Return [X, Y] of the center of cell containing provided text 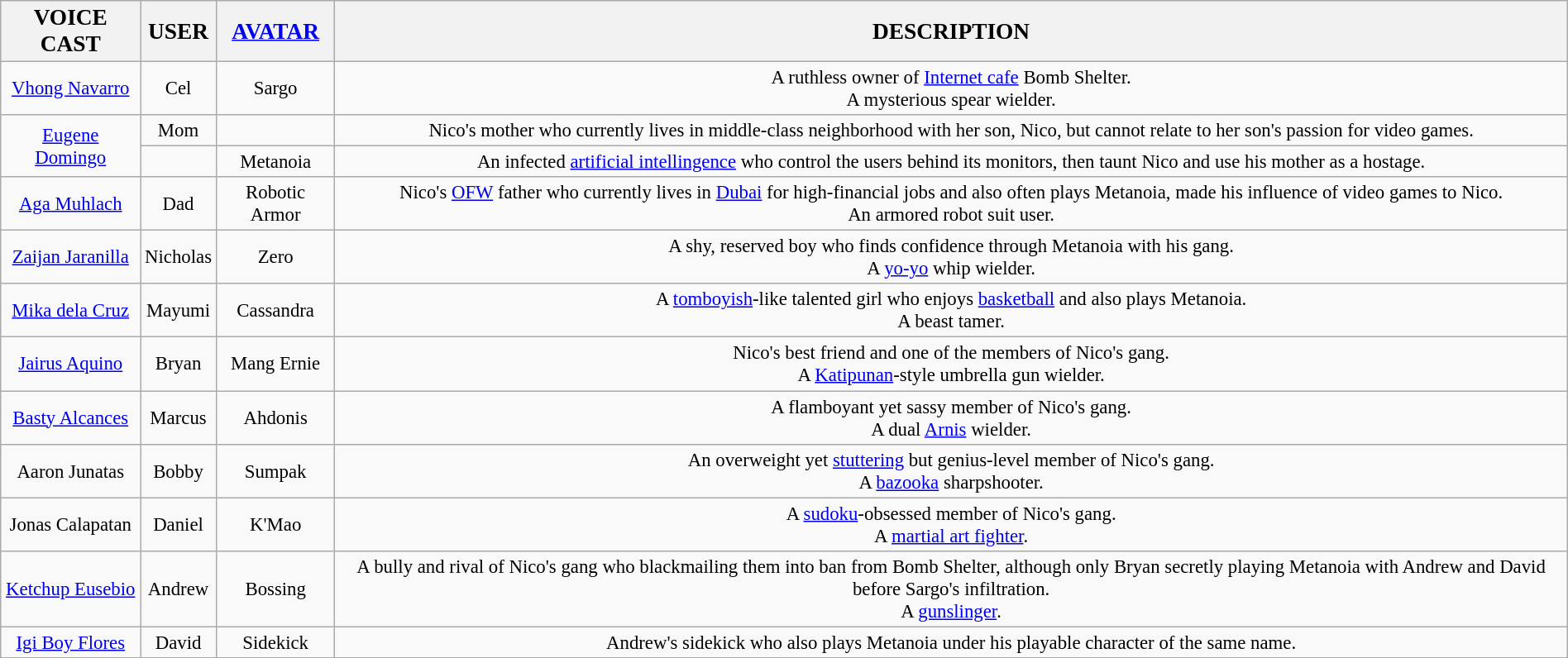
Marcus [179, 417]
Bobby [179, 471]
Nicholas [179, 258]
Bossing [275, 589]
AVATAR [275, 31]
Zero [275, 258]
DESCRIPTION [951, 31]
Robotic Armor [275, 203]
Basty Alcances [71, 417]
Sargo [275, 88]
Sumpak [275, 471]
A ruthless owner of Internet cafe Bomb Shelter.A mysterious spear wielder. [951, 88]
Vhong Navarro [71, 88]
Mom [179, 131]
Nico's best friend and one of the members of Nico's gang.A Katipunan-style umbrella gun wielder. [951, 364]
Aga Muhlach [71, 203]
Dad [179, 203]
Ahdonis [275, 417]
Mang Ernie [275, 364]
An overweight yet stuttering but genius-level member of Nico's gang.A bazooka sharpshooter. [951, 471]
Cel [179, 88]
Nico's mother who currently lives in middle-class neighborhood with her son, Nico, but cannot relate to her son's passion for video games. [951, 131]
Igi Boy Flores [71, 642]
Aaron Junatas [71, 471]
VOICE CAST [71, 31]
Bryan [179, 364]
Zaijan Jaranilla [71, 258]
A sudoku-obsessed member of Nico's gang.A martial art fighter. [951, 524]
Eugene Domingo [71, 145]
Daniel [179, 524]
K'Mao [275, 524]
David [179, 642]
Cassandra [275, 311]
Mayumi [179, 311]
Jairus Aquino [71, 364]
A tomboyish-like talented girl who enjoys basketball and also plays Metanoia.A beast tamer. [951, 311]
USER [179, 31]
Mika dela Cruz [71, 311]
Andrew's sidekick who also plays Metanoia under his playable character of the same name. [951, 642]
Andrew [179, 589]
Ketchup Eusebio [71, 589]
Metanoia [275, 162]
A flamboyant yet sassy member of Nico's gang.A dual Arnis wielder. [951, 417]
A shy, reserved boy who finds confidence through Metanoia with his gang.A yo-yo whip wielder. [951, 258]
Sidekick [275, 642]
Jonas Calapatan [71, 524]
An infected artificial intellingence who control the users behind its monitors, then taunt Nico and use his mother as a hostage. [951, 162]
